Scan for the cell matching the given text and deliver its [X, Y] coordinate at center. 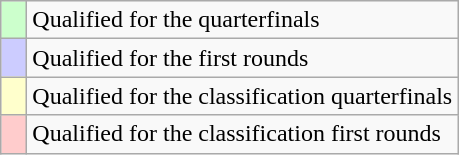
Qualified for the quarterfinals [242, 20]
Qualified for the classification quarterfinals [242, 96]
Qualified for the classification first rounds [242, 134]
Qualified for the first rounds [242, 58]
